From the cell containing the given text, extract its center point as (X, Y) coordinate. 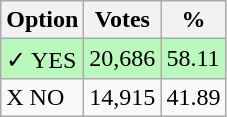
Votes (122, 20)
20,686 (122, 59)
58.11 (194, 59)
41.89 (194, 97)
% (194, 20)
X NO (42, 97)
Option (42, 20)
14,915 (122, 97)
✓ YES (42, 59)
